Detect which cell encompasses the target text, then output its [x, y] center coordinate. 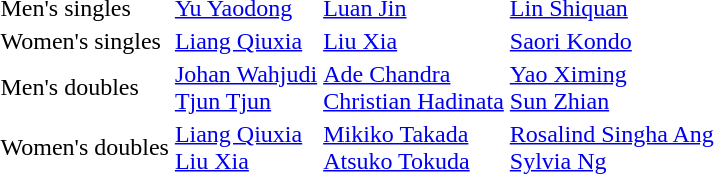
Ade Chandra Christian Hadinata [414, 88]
Johan Wahjudi Tjun Tjun [246, 88]
Liang Qiuxia [246, 41]
Liu Xia [414, 41]
